Extract the (X, Y) coordinate from the center of the cell holding the provided text.  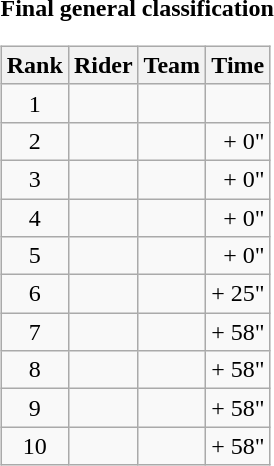
Rank (34, 65)
Time (238, 65)
5 (34, 256)
9 (34, 408)
Rider (103, 65)
+ 25" (238, 294)
8 (34, 370)
7 (34, 332)
3 (34, 179)
1 (34, 103)
4 (34, 217)
Team (172, 65)
10 (34, 446)
2 (34, 141)
6 (34, 294)
